Search for the cell housing the specified text and yield its [x, y] center coordinate. 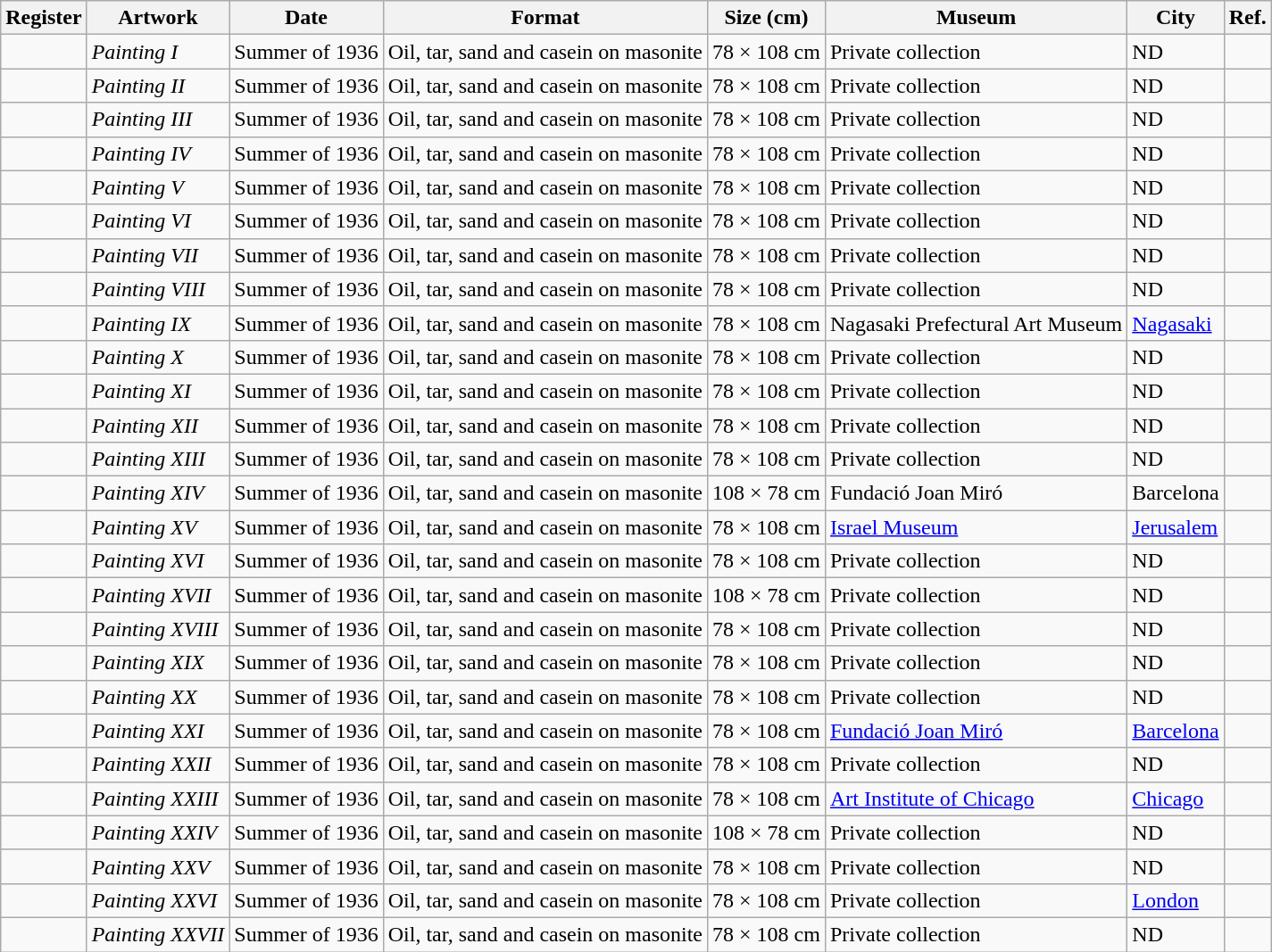
Artwork [158, 18]
Painting XV [158, 527]
Painting XVIII [158, 629]
Painting XX [158, 697]
Date [306, 18]
Nagasaki Prefectural Art Museum [976, 323]
Ref. [1248, 18]
Size (cm) [767, 18]
Art Institute of Chicago [976, 799]
Painting VII [158, 255]
Painting XI [158, 391]
Painting XXVII [158, 934]
Painting III [158, 120]
Chicago [1176, 799]
City [1176, 18]
Painting V [158, 187]
Painting II [158, 86]
Painting XIII [158, 459]
Format [545, 18]
Painting XXVI [158, 900]
Painting XIX [158, 663]
London [1176, 900]
Painting XIV [158, 493]
Painting XII [158, 426]
Painting XVI [158, 561]
Painting X [158, 357]
Painting IX [158, 323]
Nagasaki [1176, 323]
Painting I [158, 52]
Israel Museum [976, 527]
Painting IV [158, 153]
Painting XXIV [158, 832]
Painting VI [158, 221]
Painting XXIII [158, 799]
Jerusalem [1176, 527]
Painting XXV [158, 866]
Painting XXII [158, 765]
Painting VIII [158, 289]
Painting XVII [158, 595]
Register [44, 18]
Museum [976, 18]
Painting XXI [158, 731]
